Detect which cell encompasses the target text, then output its (x, y) center coordinate. 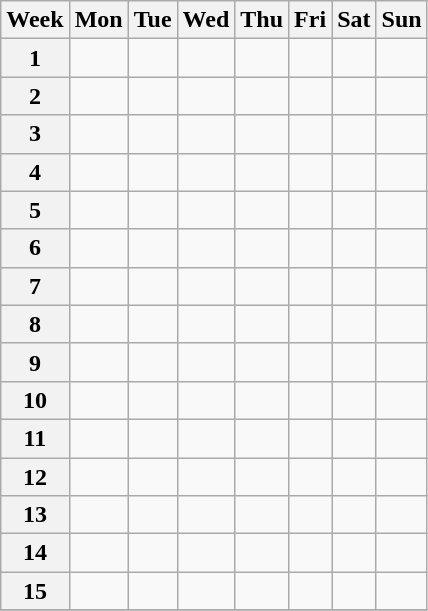
13 (35, 515)
15 (35, 591)
5 (35, 210)
14 (35, 553)
Thu (262, 20)
Tue (152, 20)
Sun (402, 20)
3 (35, 134)
Week (35, 20)
Wed (206, 20)
12 (35, 477)
10 (35, 400)
11 (35, 438)
9 (35, 362)
Sat (354, 20)
8 (35, 324)
4 (35, 172)
7 (35, 286)
Fri (310, 20)
1 (35, 58)
6 (35, 248)
Mon (98, 20)
2 (35, 96)
